Scan for the cell matching the given text and deliver its (X, Y) coordinate at center. 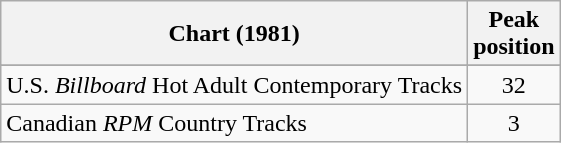
Chart (1981) (234, 34)
Peakposition (514, 34)
3 (514, 123)
U.S. Billboard Hot Adult Contemporary Tracks (234, 85)
Canadian RPM Country Tracks (234, 123)
32 (514, 85)
